For the text-containing cell, return its midpoint in (x, y) coordinate format. 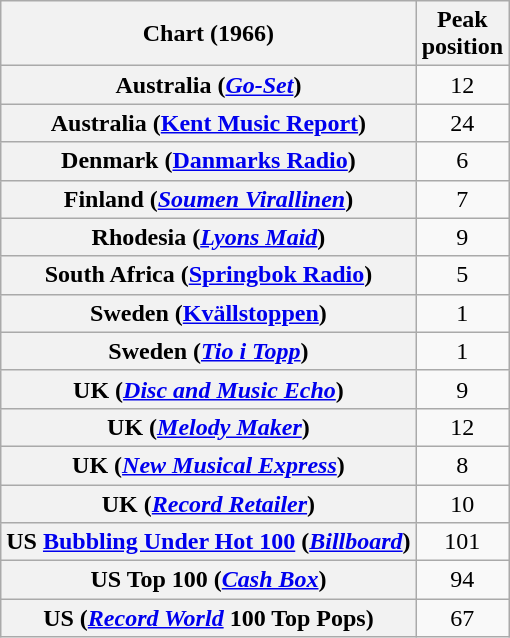
Denmark (Danmarks Radio) (208, 161)
US (Record World 100 Top Pops) (208, 618)
South Africa (Springbok Radio) (208, 275)
Peakposition (462, 34)
7 (462, 199)
US Top 100 (Cash Box) (208, 580)
6 (462, 161)
10 (462, 503)
UK (Melody Maker) (208, 427)
US Bubbling Under Hot 100 (Billboard) (208, 542)
8 (462, 465)
67 (462, 618)
5 (462, 275)
24 (462, 123)
Chart (1966) (208, 34)
UK (Record Retailer) (208, 503)
101 (462, 542)
Australia (Kent Music Report) (208, 123)
Sweden (Tio i Topp) (208, 351)
94 (462, 580)
UK (New Musical Express) (208, 465)
Rhodesia (Lyons Maid) (208, 237)
UK (Disc and Music Echo) (208, 389)
Sweden (Kvällstoppen) (208, 313)
Australia (Go-Set) (208, 85)
Finland (Soumen Virallinen) (208, 199)
